From the cell containing the given text, extract its center point as (x, y) coordinate. 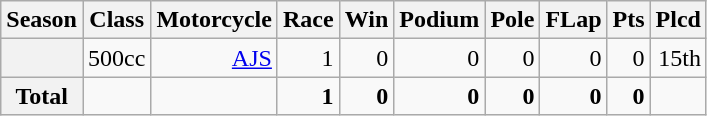
500cc (116, 58)
Race (308, 20)
Total (42, 96)
Motorcycle (214, 20)
AJS (214, 58)
Win (366, 20)
Season (42, 20)
15th (678, 58)
FLap (574, 20)
Class (116, 20)
Pts (628, 20)
Podium (440, 20)
Plcd (678, 20)
Pole (512, 20)
